For the text-containing cell, return its midpoint in (X, Y) coordinate format. 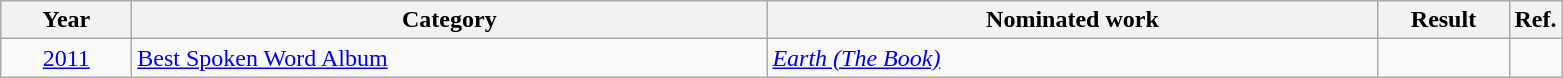
Earth (The Book) (1072, 58)
Result (1444, 20)
Best Spoken Word Album (450, 58)
Year (66, 20)
2011 (66, 58)
Category (450, 20)
Ref. (1536, 20)
Nominated work (1072, 20)
